Detect which cell encompasses the target text, then output its (X, Y) center coordinate. 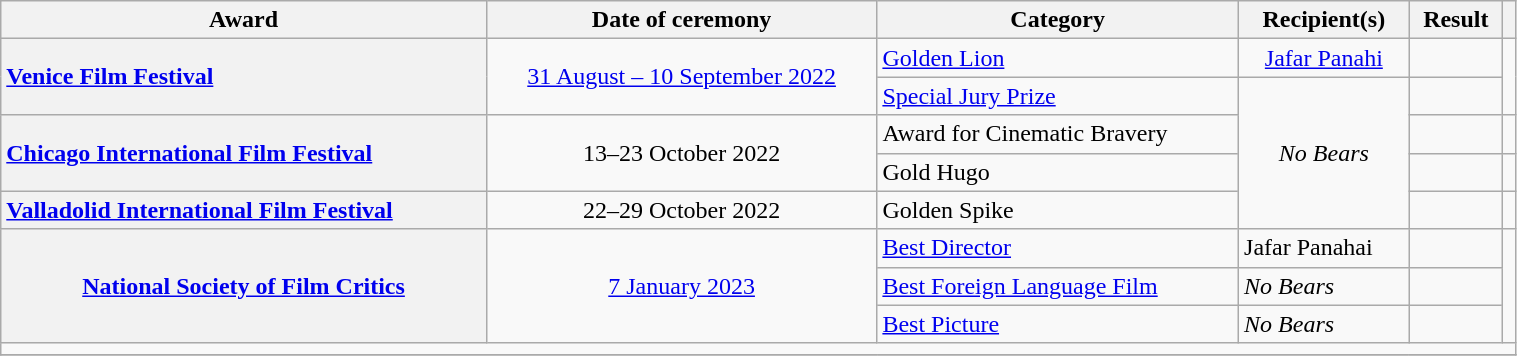
Award (244, 20)
Chicago International Film Festival (244, 153)
Golden Spike (1058, 210)
Special Jury Prize (1058, 96)
Venice Film Festival (244, 77)
Valladolid International Film Festival (244, 210)
Gold Hugo (1058, 172)
7 January 2023 (682, 286)
National Society of Film Critics (244, 286)
Golden Lion (1058, 58)
Recipient(s) (1324, 20)
Jafar Panahai (1324, 248)
22–29 October 2022 (682, 210)
Award for Cinematic Bravery (1058, 134)
31 August – 10 September 2022 (682, 77)
Category (1058, 20)
Result (1456, 20)
Best Picture (1058, 324)
Best Director (1058, 248)
Jafar Panahi (1324, 58)
13–23 October 2022 (682, 153)
Best Foreign Language Film (1058, 286)
Date of ceremony (682, 20)
